Identify which cell holds the provided text, then report its [X, Y] central coordinate. 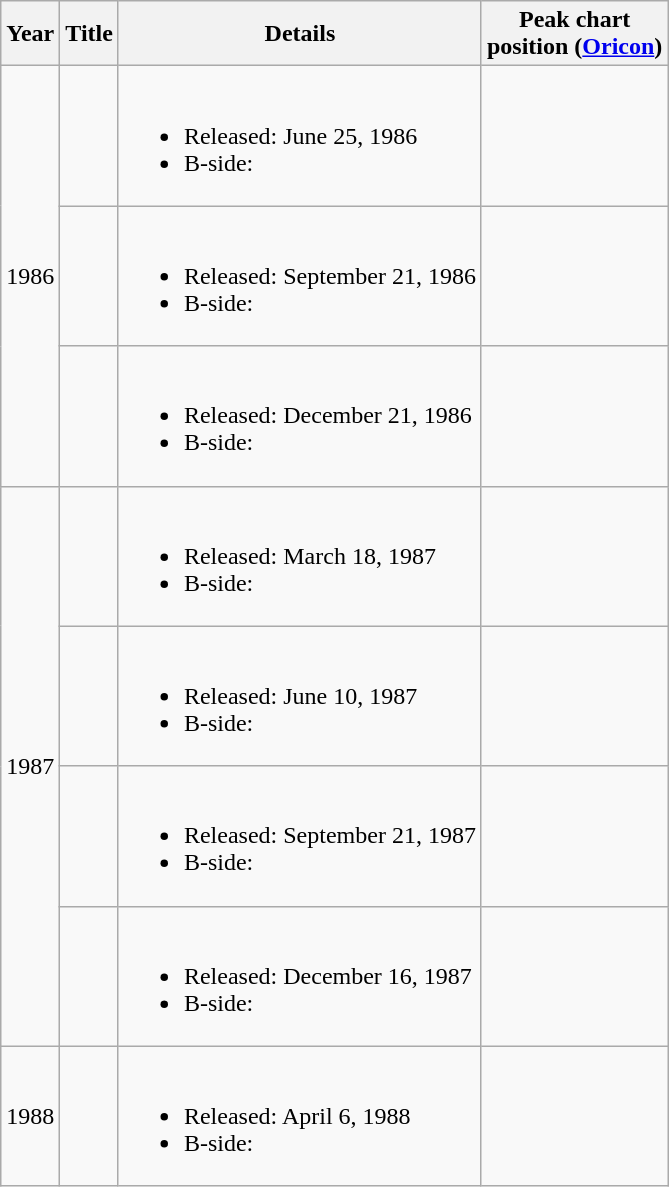
Released: June 10, 1987B-side: [300, 696]
Released: September 21, 1987B-side: [300, 836]
Released: December 21, 1986B-side: [300, 416]
Title [90, 34]
Released: March 18, 1987B-side: [300, 556]
Released: September 21, 1986B-side: [300, 276]
1988 [30, 1116]
Year [30, 34]
1987 [30, 766]
1986 [30, 276]
Peak chartposition (Oricon) [574, 34]
Released: December 16, 1987B-side: [300, 976]
Released: April 6, 1988B-side: [300, 1116]
Details [300, 34]
Released: June 25, 1986B-side: [300, 136]
